Extract the (x, y) coordinate from the center of the cell holding the provided text.  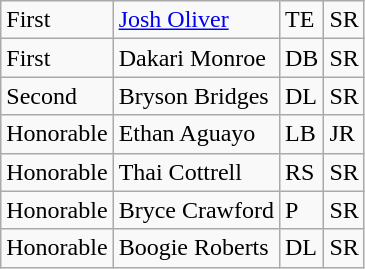
LB (301, 134)
Bryce Crawford (196, 210)
Josh Oliver (196, 20)
DB (301, 58)
Ethan Aguayo (196, 134)
Second (57, 96)
JR (344, 134)
P (301, 210)
Bryson Bridges (196, 96)
RS (301, 172)
Boogie Roberts (196, 248)
Dakari Monroe (196, 58)
TE (301, 20)
Thai Cottrell (196, 172)
